Output the [x, y] coordinate of the center of the cell containing the given text.  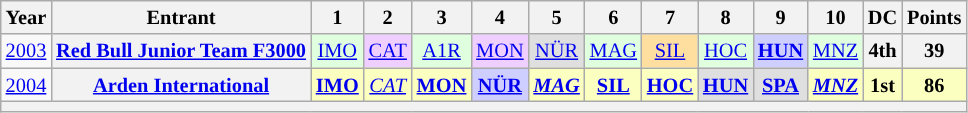
4th [882, 51]
10 [836, 17]
8 [726, 17]
Red Bull Junior Team F3000 [181, 51]
2003 [26, 51]
Arden International [181, 85]
9 [780, 17]
A1R [442, 51]
86 [934, 85]
4 [500, 17]
Year [26, 17]
Entrant [181, 17]
SPA [780, 85]
Points [934, 17]
2004 [26, 85]
7 [670, 17]
2 [388, 17]
3 [442, 17]
39 [934, 51]
1 [338, 17]
5 [557, 17]
1st [882, 85]
6 [614, 17]
DC [882, 17]
